Find where the given text appears and provide that cell's center as (x, y) coordinate. 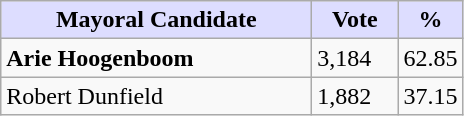
% (430, 20)
Mayoral Candidate (156, 20)
62.85 (430, 58)
1,882 (355, 96)
Vote (355, 20)
Robert Dunfield (156, 96)
Arie Hoogenboom (156, 58)
37.15 (430, 96)
3,184 (355, 58)
